Find where the given text appears and provide that cell's center as [X, Y] coordinate. 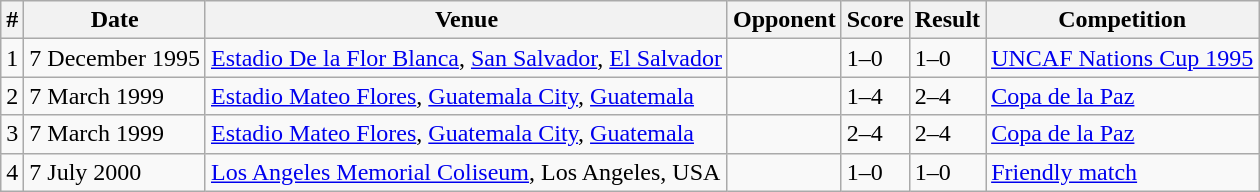
Estadio De la Flor Blanca, San Salvador, El Salvador [466, 58]
Opponent [784, 20]
Los Angeles Memorial Coliseum, Los Angeles, USA [466, 172]
Competition [1122, 20]
4 [12, 172]
2 [12, 96]
1 [12, 58]
Venue [466, 20]
Score [875, 20]
7 July 2000 [115, 172]
Date [115, 20]
Friendly match [1122, 172]
UNCAF Nations Cup 1995 [1122, 58]
7 December 1995 [115, 58]
1–4 [875, 96]
Result [947, 20]
3 [12, 134]
# [12, 20]
